Locate the cell with the specified text and output its [X, Y] center coordinate. 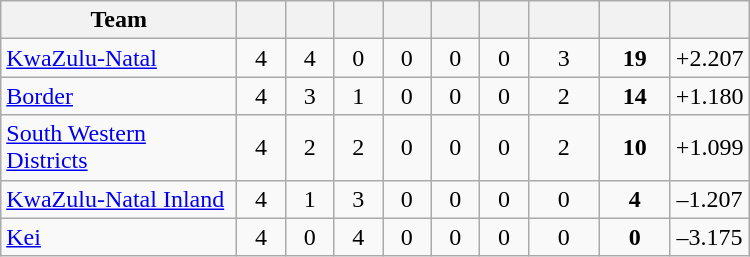
19 [634, 58]
+2.207 [710, 58]
Kei [119, 237]
+1.180 [710, 96]
–1.207 [710, 199]
South Western Districts [119, 148]
14 [634, 96]
–3.175 [710, 237]
KwaZulu-Natal Inland [119, 199]
Team [119, 20]
10 [634, 148]
Border [119, 96]
+1.099 [710, 148]
KwaZulu-Natal [119, 58]
